Find where the given text appears and provide that cell's center as (X, Y) coordinate. 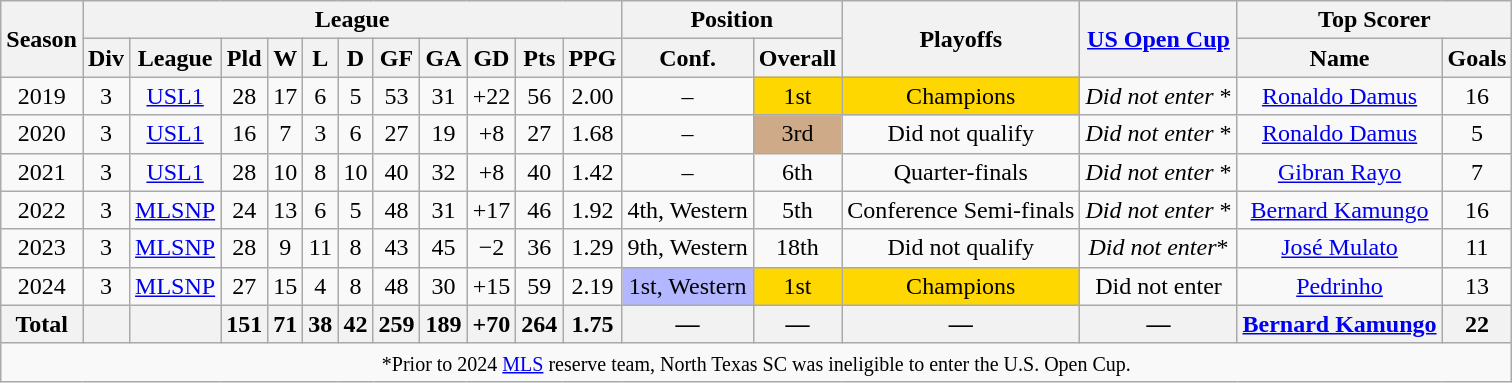
45 (444, 248)
US Open Cup (1158, 39)
1.75 (592, 324)
GD (492, 58)
2021 (42, 172)
38 (320, 324)
5th (797, 210)
Goals (1477, 58)
D (356, 58)
Pedrinho (1340, 286)
+17 (492, 210)
2022 (42, 210)
Season (42, 39)
71 (286, 324)
15 (286, 286)
4 (320, 286)
59 (540, 286)
1.29 (592, 248)
+70 (492, 324)
PPG (592, 58)
2024 (42, 286)
*Prior to 2024 MLS reserve team, North Texas SC was ineligible to enter the U.S. Open Cup. (756, 362)
2.19 (592, 286)
3rd (797, 134)
Conf. (688, 58)
1.92 (592, 210)
259 (396, 324)
Quarter-finals (961, 172)
24 (244, 210)
Conference Semi-finals (961, 210)
53 (396, 96)
36 (540, 248)
José Mulato (1340, 248)
Pld (244, 58)
Did not enter (1158, 286)
46 (540, 210)
Div (106, 58)
43 (396, 248)
W (286, 58)
56 (540, 96)
151 (244, 324)
9th, Western (688, 248)
6th (797, 172)
Playoffs (961, 39)
1st, Western (688, 286)
30 (444, 286)
18th (797, 248)
2019 (42, 96)
Overall (797, 58)
42 (356, 324)
19 (444, 134)
9 (286, 248)
2.00 (592, 96)
Total (42, 324)
+15 (492, 286)
264 (540, 324)
22 (1477, 324)
Did not enter* (1158, 248)
1.42 (592, 172)
+22 (492, 96)
Name (1340, 58)
Pts (540, 58)
4th, Western (688, 210)
GF (396, 58)
189 (444, 324)
1.68 (592, 134)
Position (732, 20)
2023 (42, 248)
Gibran Rayo (1340, 172)
2020 (42, 134)
32 (444, 172)
Top Scorer (1374, 20)
L (320, 58)
17 (286, 96)
GA (444, 58)
−2 (492, 248)
